Capture the cell that displays the provided text and extract its (X, Y) central coordinate. 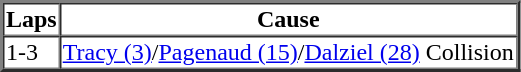
1-3 (32, 52)
Cause (288, 20)
Tracy (3)/Pagenaud (15)/Dalziel (28) Collision (288, 52)
Laps (32, 20)
